Return the (X, Y) coordinate for the center point of the cell that contains the specified text.  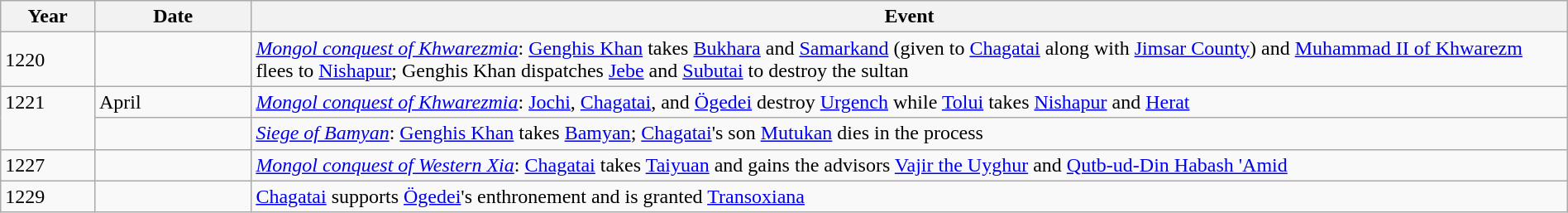
Year (48, 17)
Siege of Bamyan: Genghis Khan takes Bamyan; Chagatai's son Mutukan dies in the process (910, 133)
Date (172, 17)
Mongol conquest of Khwarezmia: Jochi, Chagatai, and Ögedei destroy Urgench while Tolui takes Nishapur and Herat (910, 102)
1229 (48, 196)
Chagatai supports Ögedei's enthronement and is granted Transoxiana (910, 196)
April (172, 102)
1220 (48, 60)
Mongol conquest of Western Xia: Chagatai takes Taiyuan and gains the advisors Vajir the Uyghur and Qutb-ud-Din Habash 'Amid (910, 165)
1227 (48, 165)
Event (910, 17)
1221 (48, 118)
